Return the [x, y] coordinate for the center point of the cell that contains the specified text.  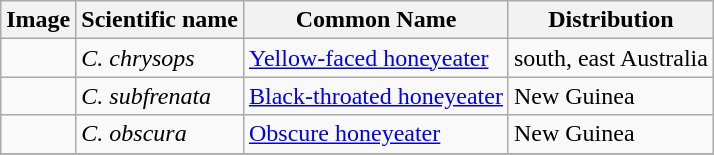
Common Name [376, 20]
C. subfrenata [160, 96]
C. chrysops [160, 58]
south, east Australia [610, 58]
Yellow-faced honeyeater [376, 58]
C. obscura [160, 134]
Image [38, 20]
Black-throated honeyeater [376, 96]
Obscure honeyeater [376, 134]
Scientific name [160, 20]
Distribution [610, 20]
